Locate the cell with the specified text and output its (X, Y) center coordinate. 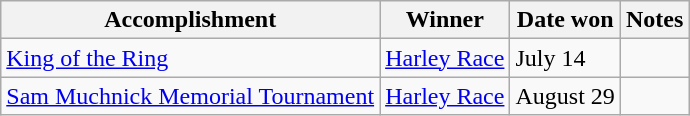
Notes (654, 20)
King of the Ring (190, 58)
Winner (445, 20)
Accomplishment (190, 20)
Sam Muchnick Memorial Tournament (190, 96)
August 29 (565, 96)
Date won (565, 20)
July 14 (565, 58)
